Identify which cell holds the provided text, then report its [X, Y] central coordinate. 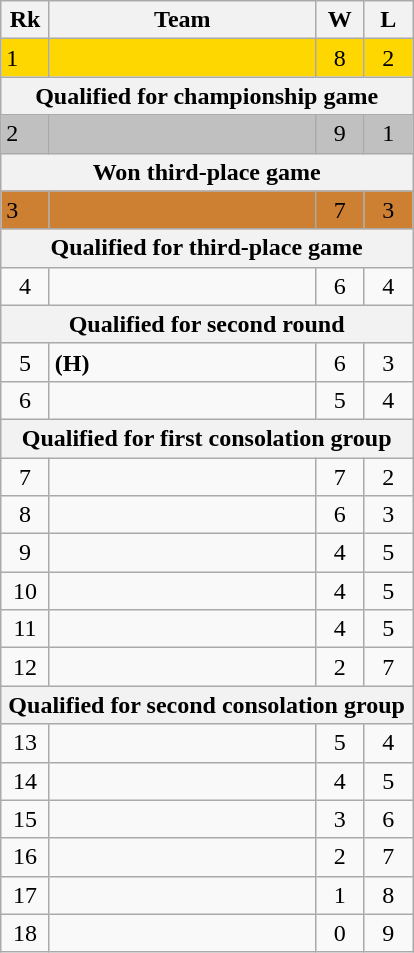
10 [26, 591]
12 [26, 667]
L [388, 20]
Won third-place game [207, 172]
13 [26, 743]
(H) [182, 362]
11 [26, 629]
18 [26, 933]
17 [26, 895]
Qualified for first consolation group [207, 438]
15 [26, 819]
16 [26, 857]
Team [182, 20]
0 [340, 933]
Rk [26, 20]
W [340, 20]
Qualified for second round [207, 324]
Qualified for third-place game [207, 248]
Qualified for second consolation group [207, 705]
14 [26, 781]
Qualified for championship game [207, 96]
